Output the (x, y) coordinate of the center of the cell containing the given text.  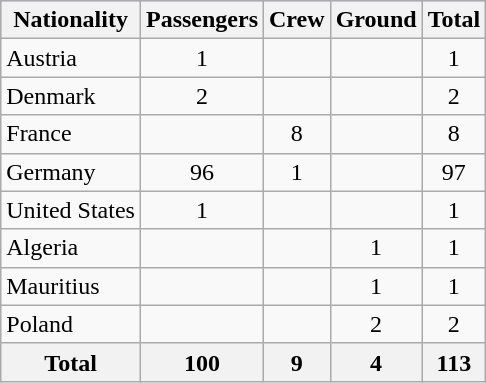
Denmark (71, 96)
Mauritius (71, 286)
Algeria (71, 248)
Nationality (71, 20)
Austria (71, 58)
United States (71, 210)
Germany (71, 172)
Passengers (202, 20)
9 (298, 362)
Ground (376, 20)
100 (202, 362)
Poland (71, 324)
113 (454, 362)
Crew (298, 20)
96 (202, 172)
97 (454, 172)
France (71, 134)
4 (376, 362)
